Output the (x, y) coordinate of the center of the cell containing the given text.  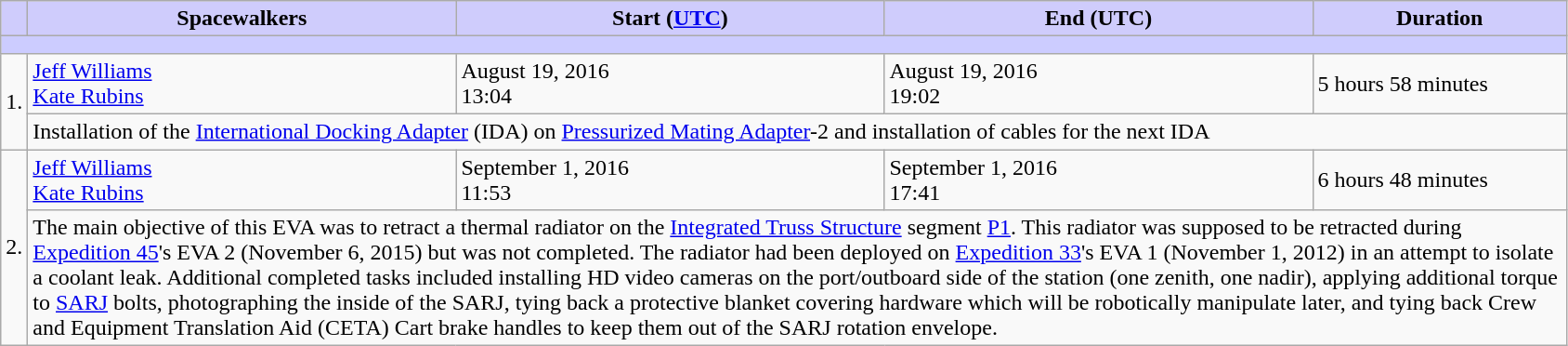
Spacewalkers (242, 19)
5 hours 58 minutes (1440, 84)
1. (15, 100)
Installation of the International Docking Adapter (IDA) on Pressurized Mating Adapter-2 and installation of cables for the next IDA (797, 131)
August 19, 201613:04 (671, 84)
End (UTC) (1098, 19)
September 1, 201617:41 (1098, 179)
6 hours 48 minutes (1440, 179)
September 1, 201611:53 (671, 179)
August 19, 201619:02 (1098, 84)
Duration (1440, 19)
Start (UTC) (671, 19)
2. (15, 247)
